Extract the [X, Y] coordinate from the center of the cell holding the provided text.  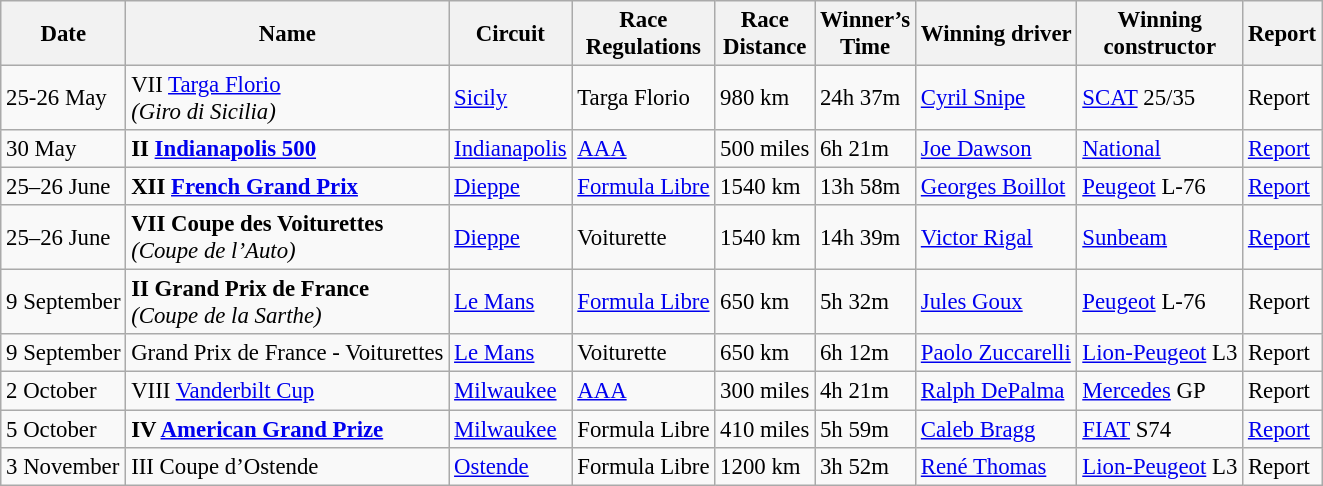
Sicily [510, 98]
Date [64, 34]
Georges Boillot [996, 187]
25-26 May [64, 98]
Paolo Zuccarelli [996, 353]
5h 32m [866, 302]
II Indianapolis 500 [288, 149]
410 miles [765, 429]
IV American Grand Prize [288, 429]
6h 21m [866, 149]
Joe Dawson [996, 149]
VIII Vanderbilt Cup [288, 391]
RaceRegulations [644, 34]
Jules Goux [996, 302]
5h 59m [866, 429]
1200 km [765, 466]
Ostende [510, 466]
Winning driver [996, 34]
24h 37m [866, 98]
30 May [64, 149]
14h 39m [866, 238]
RaceDistance [765, 34]
XII French Grand Prix [288, 187]
300 miles [765, 391]
Ralph DePalma [996, 391]
Winner’sTime [866, 34]
René Thomas [996, 466]
6h 12m [866, 353]
FIAT S74 [1160, 429]
Caleb Bragg [996, 429]
Name [288, 34]
National [1160, 149]
Winningconstructor [1160, 34]
Grand Prix de France - Voiturettes [288, 353]
Circuit [510, 34]
Targa Florio [644, 98]
VII Targa Florio(Giro di Sicilia) [288, 98]
980 km [765, 98]
4h 21m [866, 391]
SCAT 25/35 [1160, 98]
Victor Rigal [996, 238]
5 October [64, 429]
2 October [64, 391]
Sunbeam [1160, 238]
Cyril Snipe [996, 98]
III Coupe d’Ostende [288, 466]
Indianapolis [510, 149]
Mercedes GP [1160, 391]
3 November [64, 466]
3h 52m [866, 466]
VII Coupe des Voiturettes(Coupe de l’Auto) [288, 238]
II Grand Prix de France(Coupe de la Sarthe) [288, 302]
500 miles [765, 149]
13h 58m [866, 187]
